For the text-containing cell, return its midpoint in (X, Y) coordinate format. 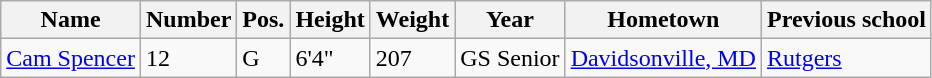
G (264, 58)
207 (412, 58)
Davidsonville, MD (663, 58)
GS Senior (510, 58)
Rutgers (846, 58)
Cam Spencer (71, 58)
Weight (412, 20)
Number (188, 20)
Year (510, 20)
Name (71, 20)
Previous school (846, 20)
6'4" (330, 58)
Height (330, 20)
Hometown (663, 20)
Pos. (264, 20)
12 (188, 58)
